Return the (x, y) coordinate for the center point of the cell that contains the specified text.  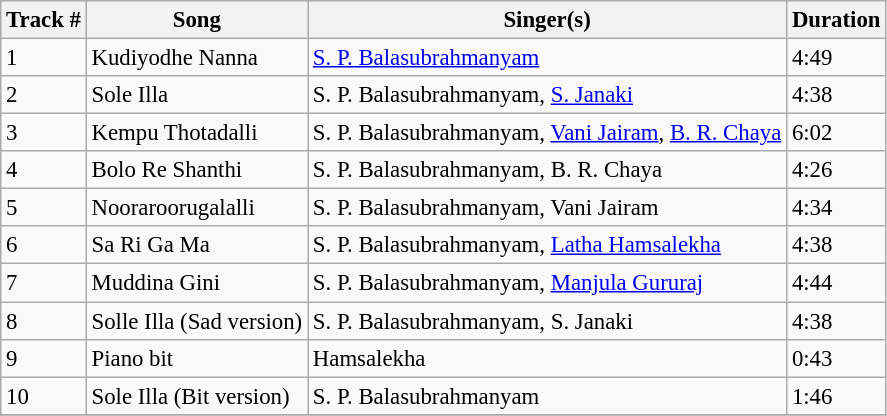
7 (44, 283)
4:49 (836, 58)
0:43 (836, 358)
8 (44, 321)
Kudiyodhe Nanna (196, 58)
Duration (836, 20)
6 (44, 245)
Singer(s) (548, 20)
Kempu Thotadalli (196, 133)
S. P. Balasubrahmanyam, Manjula Gururaj (548, 283)
10 (44, 396)
Sa Ri Ga Ma (196, 245)
3 (44, 133)
4 (44, 170)
Piano bit (196, 358)
9 (44, 358)
Bolo Re Shanthi (196, 170)
4:44 (836, 283)
S. P. Balasubrahmanyam, Vani Jairam (548, 208)
Solle Illa (Sad version) (196, 321)
S. P. Balasubrahmanyam, Latha Hamsalekha (548, 245)
1 (44, 58)
S. P. Balasubrahmanyam, B. R. Chaya (548, 170)
Hamsalekha (548, 358)
5 (44, 208)
Song (196, 20)
4:34 (836, 208)
Sole Illa (196, 95)
Muddina Gini (196, 283)
Track # (44, 20)
2 (44, 95)
Sole Illa (Bit version) (196, 396)
Nooraroorugalalli (196, 208)
S. P. Balasubrahmanyam, Vani Jairam, B. R. Chaya (548, 133)
6:02 (836, 133)
4:26 (836, 170)
1:46 (836, 396)
